Scan for the cell matching the given text and deliver its [x, y] coordinate at center. 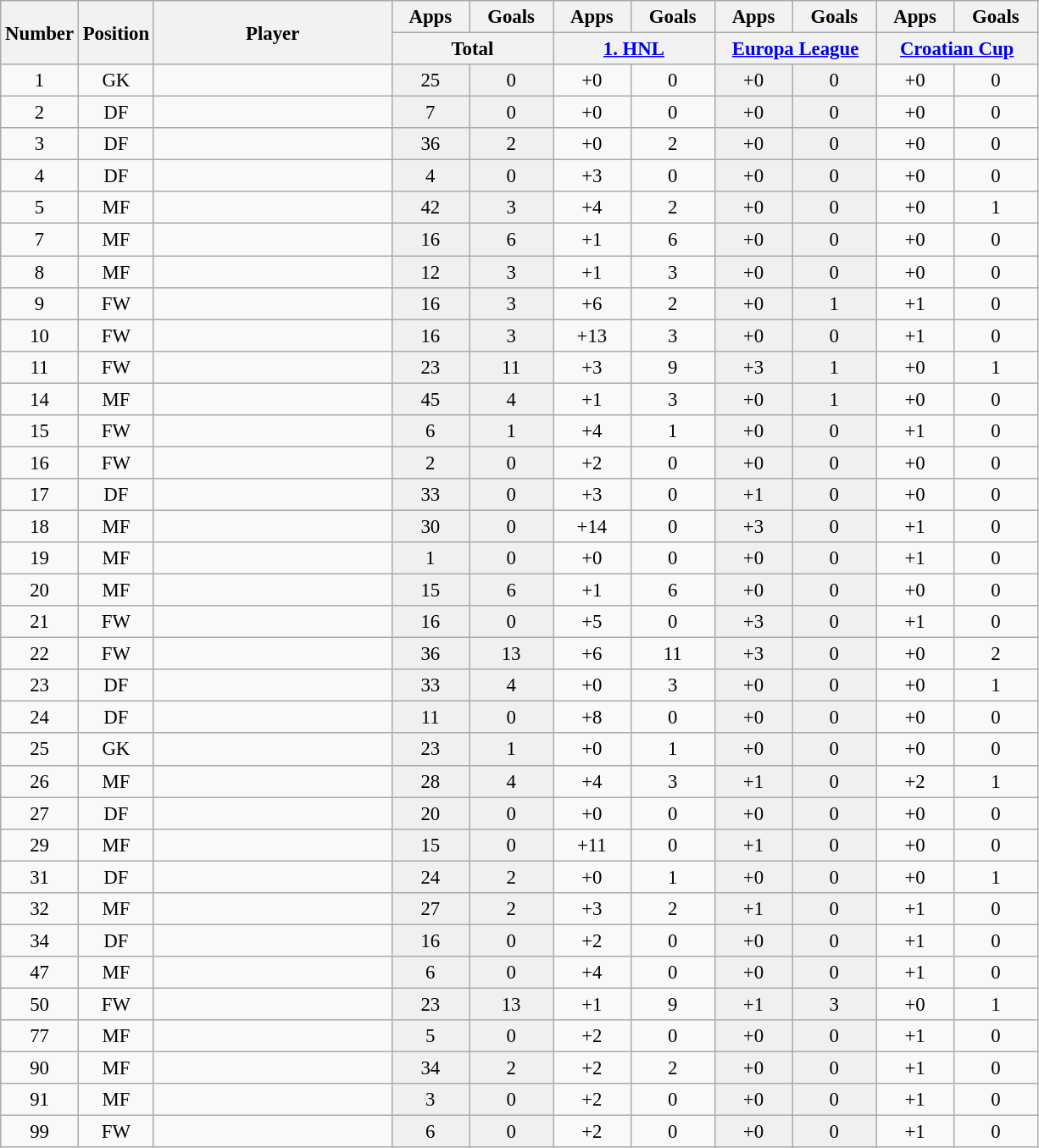
10 [40, 336]
+11 [592, 845]
91 [40, 1100]
47 [40, 973]
19 [40, 558]
Player [273, 32]
Number [40, 32]
77 [40, 1036]
1. HNL [634, 49]
17 [40, 495]
Europa League [795, 49]
+14 [592, 526]
8 [40, 272]
Position [115, 32]
45 [431, 399]
28 [431, 781]
26 [40, 781]
14 [40, 399]
50 [40, 1004]
21 [40, 622]
+5 [592, 622]
Total [473, 49]
99 [40, 1132]
+13 [592, 336]
22 [40, 654]
42 [431, 208]
31 [40, 877]
Croatian Cup [958, 49]
32 [40, 909]
90 [40, 1068]
29 [40, 845]
+8 [592, 718]
18 [40, 526]
30 [431, 526]
12 [431, 272]
